Identify which cell holds the provided text, then report its [x, y] central coordinate. 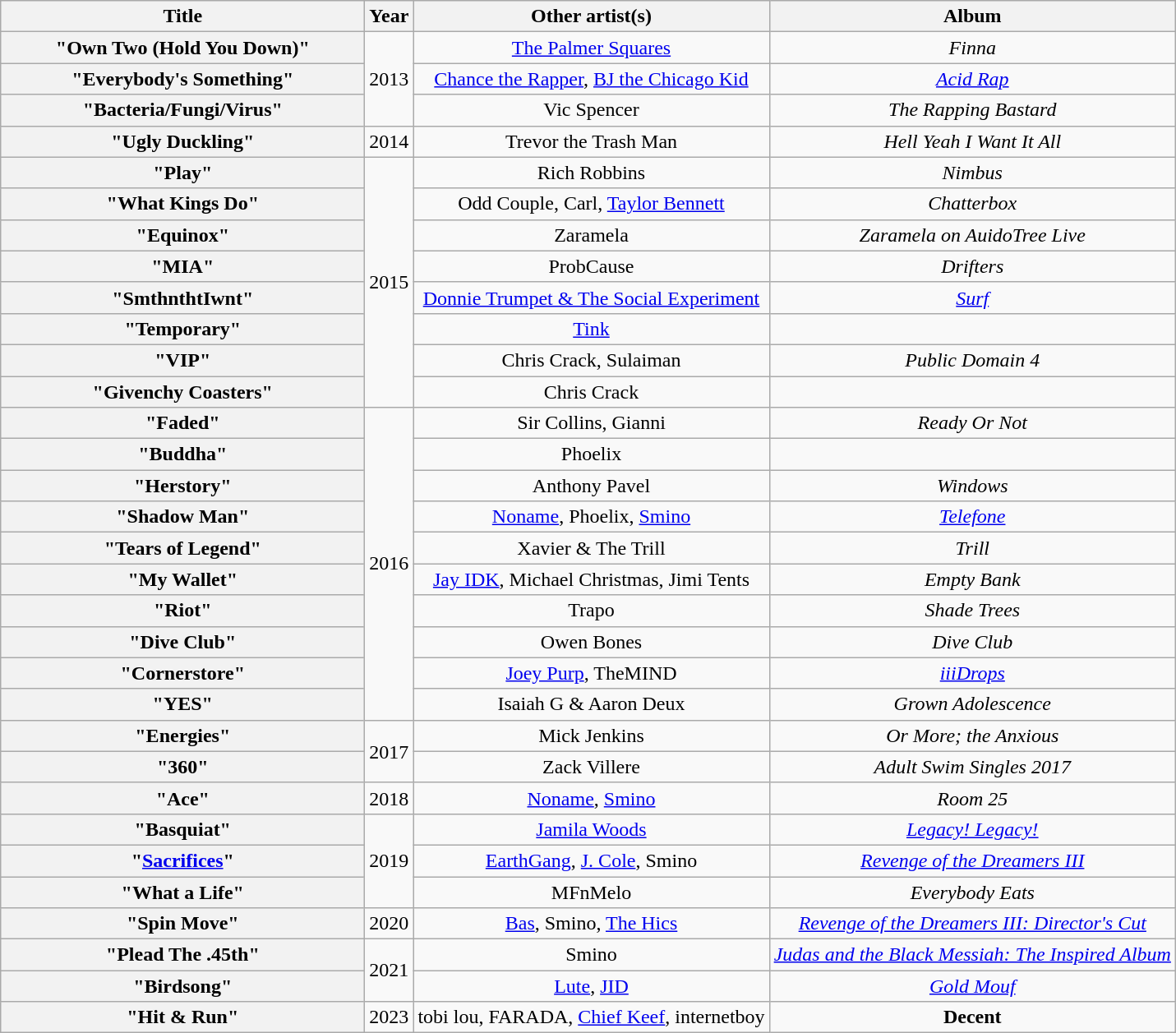
"Riot" [182, 611]
"Faded" [182, 423]
Noname, Phoelix, Smino [592, 517]
ProbCause [592, 266]
Finna [972, 48]
Mick Jenkins [592, 736]
"Sacrifices" [182, 860]
Empty Bank [972, 579]
Decent [972, 1017]
"SmthnthtIwnt" [182, 297]
Grown Adolescence [972, 704]
2021 [390, 971]
Smino [592, 955]
"Herstory" [182, 486]
2023 [390, 1017]
"Cornerstore" [182, 673]
Owen Bones [592, 642]
Revenge of the Dreamers III: Director's Cut [972, 924]
"Equinox" [182, 235]
Tink [592, 329]
"Birdsong" [182, 986]
2019 [390, 860]
"Buddha" [182, 454]
"Own Two (Hold You Down)" [182, 48]
Jay IDK, Michael Christmas, Jimi Tents [592, 579]
"Ugly Duckling" [182, 141]
"What a Life" [182, 892]
"Basquiat" [182, 829]
Acid Rap [972, 79]
"Ace" [182, 798]
The Rapping Bastard [972, 110]
2015 [390, 282]
Hell Yeah I Want It All [972, 141]
Vic Spencer [592, 110]
Judas and the Black Messiah: The Inspired Album [972, 955]
"What Kings Do" [182, 204]
Album [972, 16]
Donnie Trumpet & The Social Experiment [592, 297]
Xavier & The Trill [592, 548]
"Hit & Run" [182, 1017]
Chance the Rapper, BJ the Chicago Kid [592, 79]
Everybody Eats [972, 892]
Windows [972, 486]
Isaiah G & Aaron Deux [592, 704]
Drifters [972, 266]
"VIP" [182, 360]
2016 [390, 564]
Revenge of the Dreamers III [972, 860]
"YES" [182, 704]
tobi lou, FARADA, Chief Keef, internetboy [592, 1017]
Trevor the Trash Man [592, 141]
Telefone [972, 517]
"Tears of Legend" [182, 548]
MFnMelo [592, 892]
EarthGang, J. Cole, Smino [592, 860]
"MIA" [182, 266]
Bas, Smino, The Hics [592, 924]
Rich Robbins [592, 173]
Other artist(s) [592, 16]
2014 [390, 141]
Lute, JID [592, 986]
Odd Couple, Carl, Taylor Bennett [592, 204]
The Palmer Squares [592, 48]
Chris Crack, Sulaiman [592, 360]
2018 [390, 798]
Gold Mouf [972, 986]
Trapo [592, 611]
Phoelix [592, 454]
"Temporary" [182, 329]
Jamila Woods [592, 829]
"Energies" [182, 736]
Year [390, 16]
"Play" [182, 173]
Public Domain 4 [972, 360]
Adult Swim Singles 2017 [972, 767]
Shade Trees [972, 611]
Sir Collins, Gianni [592, 423]
iiiDrops [972, 673]
"Shadow Man" [182, 517]
Dive Club [972, 642]
"Bacteria/Fungi/Virus" [182, 110]
Trill [972, 548]
"Everybody's Something" [182, 79]
Or More; the Anxious [972, 736]
2013 [390, 79]
Noname, Smino [592, 798]
2017 [390, 751]
Chatterbox [972, 204]
Joey Purp, TheMIND [592, 673]
Zaramela on AuidoTree Live [972, 235]
"360" [182, 767]
Room 25 [972, 798]
Surf [972, 297]
"Dive Club" [182, 642]
Ready Or Not [972, 423]
Zack Villere [592, 767]
Chris Crack [592, 392]
Legacy! Legacy! [972, 829]
Nimbus [972, 173]
Title [182, 16]
"Givenchy Coasters" [182, 392]
"Spin Move" [182, 924]
Zaramela [592, 235]
2020 [390, 924]
"My Wallet" [182, 579]
"Plead The .45th" [182, 955]
Anthony Pavel [592, 486]
